Find where the given text appears and provide that cell's center as [X, Y] coordinate. 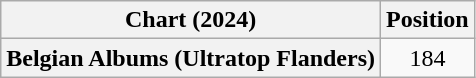
184 [428, 58]
Position [428, 20]
Chart (2024) [191, 20]
Belgian Albums (Ultratop Flanders) [191, 58]
